Provide the (X, Y) coordinate of the cell's center where the given text is located.  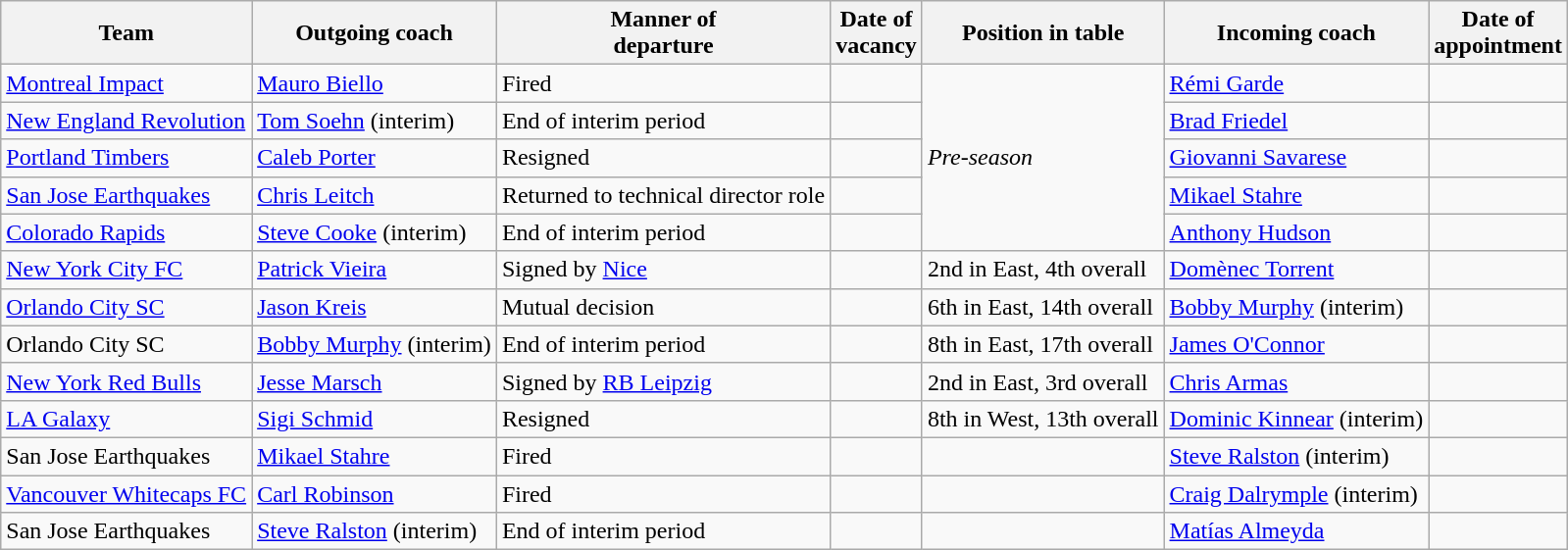
8th in West, 13th overall (1043, 419)
Team (126, 33)
2nd in East, 3rd overall (1043, 381)
Chris Armas (1296, 381)
Returned to technical director role (663, 195)
6th in East, 14th overall (1043, 307)
Anthony Hudson (1296, 232)
Dominic Kinnear (interim) (1296, 419)
Mutual decision (663, 307)
Colorado Rapids (126, 232)
Tom Soehn (interim) (375, 121)
Pre-season (1043, 158)
Mauro Biello (375, 83)
Rémi Garde (1296, 83)
Date of vacancy (877, 33)
Brad Friedel (1296, 121)
Jesse Marsch (375, 381)
Steve Cooke (interim) (375, 232)
Caleb Porter (375, 158)
2nd in East, 4th overall (1043, 270)
Portland Timbers (126, 158)
New York City FC (126, 270)
New England Revolution (126, 121)
Vancouver Whitecaps FC (126, 493)
Signed by Nice (663, 270)
Matías Almeyda (1296, 531)
Outgoing coach (375, 33)
Jason Kreis (375, 307)
Domènec Torrent (1296, 270)
Sigi Schmid (375, 419)
LA Galaxy (126, 419)
Giovanni Savarese (1296, 158)
Signed by RB Leipzig (663, 381)
Carl Robinson (375, 493)
Incoming coach (1296, 33)
Date of appointment (1498, 33)
Manner of departure (663, 33)
Craig Dalrymple (interim) (1296, 493)
Montreal Impact (126, 83)
8th in East, 17th overall (1043, 344)
Position in table (1043, 33)
Chris Leitch (375, 195)
New York Red Bulls (126, 381)
James O'Connor (1296, 344)
Patrick Vieira (375, 270)
